From the cell containing the given text, extract its center point as (x, y) coordinate. 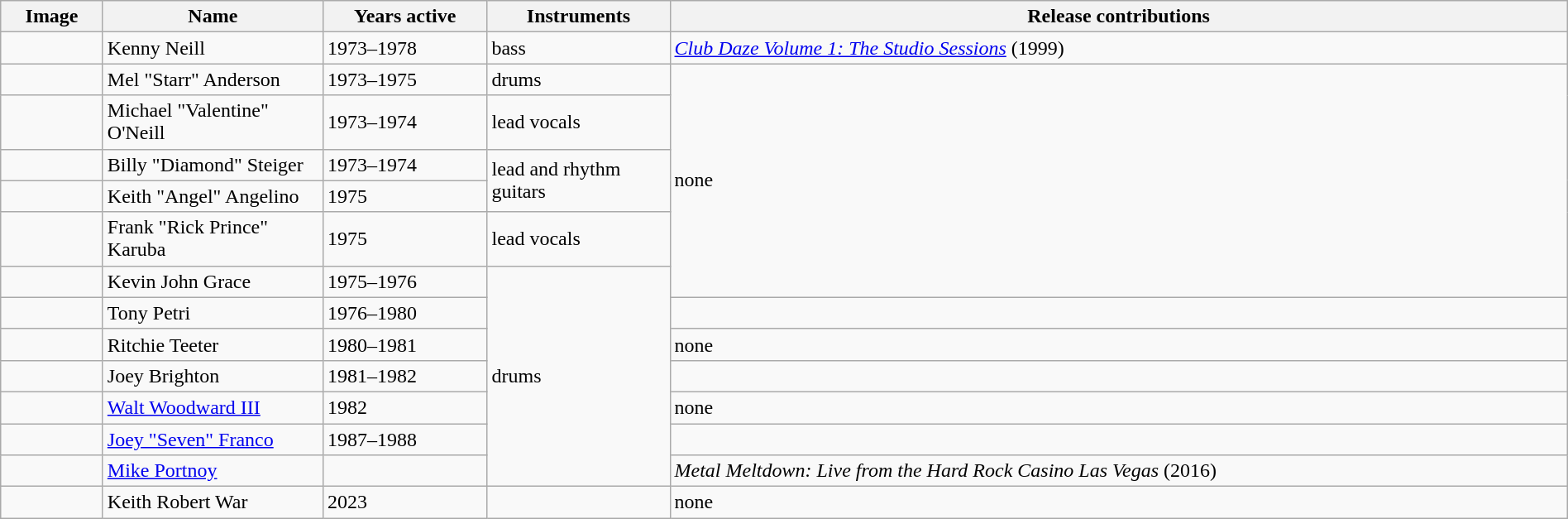
2023 (405, 502)
1980–1981 (405, 344)
1973–1975 (405, 79)
Club Daze Volume 1: The Studio Sessions (1999) (1118, 48)
Keith Robert War (213, 502)
Keith "Angel" Angelino (213, 196)
Michael "Valentine" O'Neill (213, 123)
bass (579, 48)
1976–1980 (405, 313)
Metal Meltdown: Live from the Hard Rock Casino Las Vegas (2016) (1118, 471)
Mel "Starr" Anderson (213, 79)
Joey Brighton (213, 376)
Release contributions (1118, 17)
1982 (405, 407)
Billy "Diamond" Steiger (213, 165)
1975–1976 (405, 281)
1987–1988 (405, 440)
1973–1978 (405, 48)
Joey "Seven" Franco (213, 440)
Image (52, 17)
1981–1982 (405, 376)
Frank "Rick Prince" Karuba (213, 238)
Kevin John Grace (213, 281)
Mike Portnoy (213, 471)
Ritchie Teeter (213, 344)
Instruments (579, 17)
Name (213, 17)
Kenny Neill (213, 48)
Tony Petri (213, 313)
lead and rhythm guitars (579, 180)
Walt Woodward III (213, 407)
Years active (405, 17)
